From the cell containing the given text, extract its center point as (X, Y) coordinate. 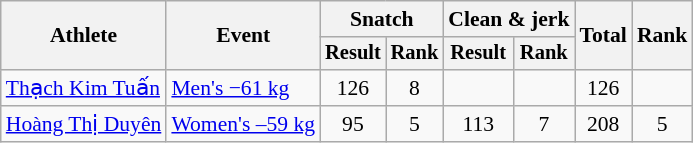
Men's −61 kg (243, 88)
8 (415, 88)
95 (353, 124)
7 (544, 124)
208 (602, 124)
Hoàng Thị Duyên (84, 124)
Thạch Kim Tuấn (84, 88)
Athlete (84, 36)
113 (478, 124)
Women's –59 kg (243, 124)
Clean & jerk (508, 19)
Total (602, 36)
Event (243, 36)
Snatch (382, 19)
